Scan for the cell matching the given text and deliver its (X, Y) coordinate at center. 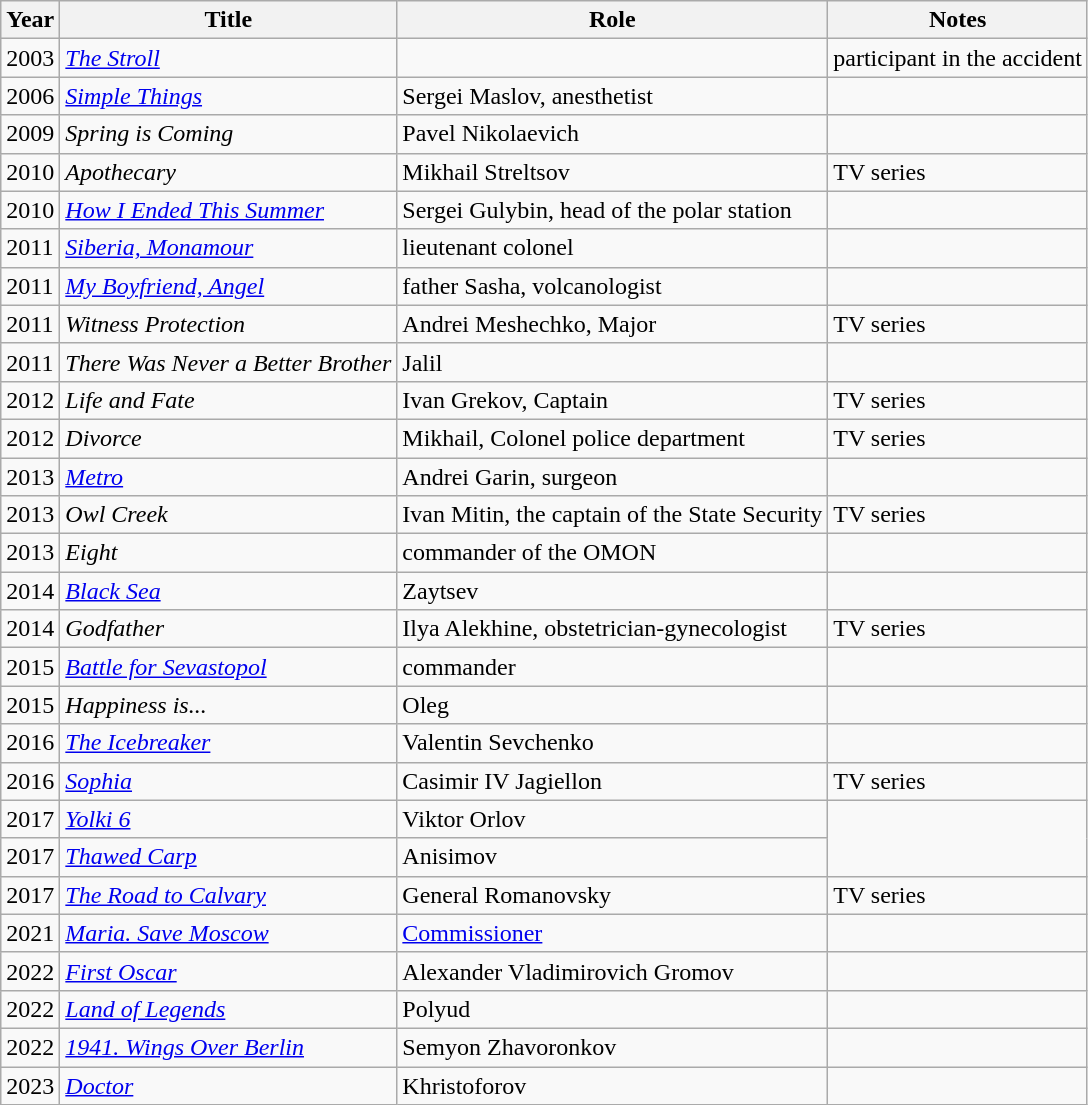
Doctor (228, 1085)
Khristoforov (612, 1085)
Semyon Zhavoronkov (612, 1047)
Ivan Mitin, the captain of the State Security (612, 515)
Spring is Coming (228, 134)
Divorce (228, 438)
Mikhail, Colonel police department (612, 438)
Jalil (612, 362)
Thawed Carp (228, 857)
Life and Fate (228, 400)
How I Ended This Summer (228, 210)
2023 (30, 1085)
lieutenant colonel (612, 248)
2003 (30, 58)
1941. Wings Over Berlin (228, 1047)
Simple Things (228, 96)
2006 (30, 96)
Sergei Maslov, anesthetist (612, 96)
Year (30, 20)
Anisimov (612, 857)
Pavel Nikolaevich (612, 134)
Happiness is... (228, 705)
Apothecary (228, 172)
2009 (30, 134)
Battle for Sevastopol (228, 667)
Black Sea (228, 591)
Metro (228, 477)
Valentin Sevchenko (612, 743)
Eight (228, 553)
General Romanovsky (612, 895)
The Road to Calvary (228, 895)
Ilya Alekhine, obstetrician-gynecologist (612, 629)
The Stroll (228, 58)
Notes (958, 20)
Sophia (228, 781)
Zaytsev (612, 591)
Title (228, 20)
Siberia, Monamour (228, 248)
Oleg (612, 705)
Role (612, 20)
Ivan Grekov, Captain (612, 400)
commander of the OMON (612, 553)
Land of Legends (228, 1009)
Commissioner (612, 933)
father Sasha, volcanologist (612, 286)
2021 (30, 933)
Andrei Garin, surgeon (612, 477)
Sergei Gulybin, head of the polar station (612, 210)
Alexander Vladimirovich Gromov (612, 971)
Mikhail Streltsov (612, 172)
Owl Creek (228, 515)
commander (612, 667)
Godfather (228, 629)
My Boyfriend, Angel (228, 286)
Andrei Meshechko, Major (612, 324)
Casimir IV Jagiellon (612, 781)
Yolki 6 (228, 819)
There Was Never a Better Brother (228, 362)
The Icebreaker (228, 743)
Maria. Save Moscow (228, 933)
First Oscar (228, 971)
Viktor Orlov (612, 819)
participant in the accident (958, 58)
Witness Protection (228, 324)
Polyud (612, 1009)
